Return (x, y) of the center of cell containing provided text 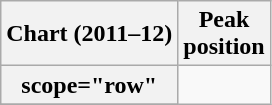
Peakposition (224, 34)
scope="row" (90, 85)
Chart (2011–12) (90, 34)
